Search for the cell housing the specified text and yield its [X, Y] center coordinate. 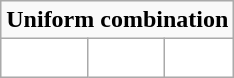
Jersey [126, 58]
Pants [200, 58]
Uniform combination [118, 20]
Helmet [44, 58]
